Scan for the cell matching the given text and deliver its [X, Y] coordinate at center. 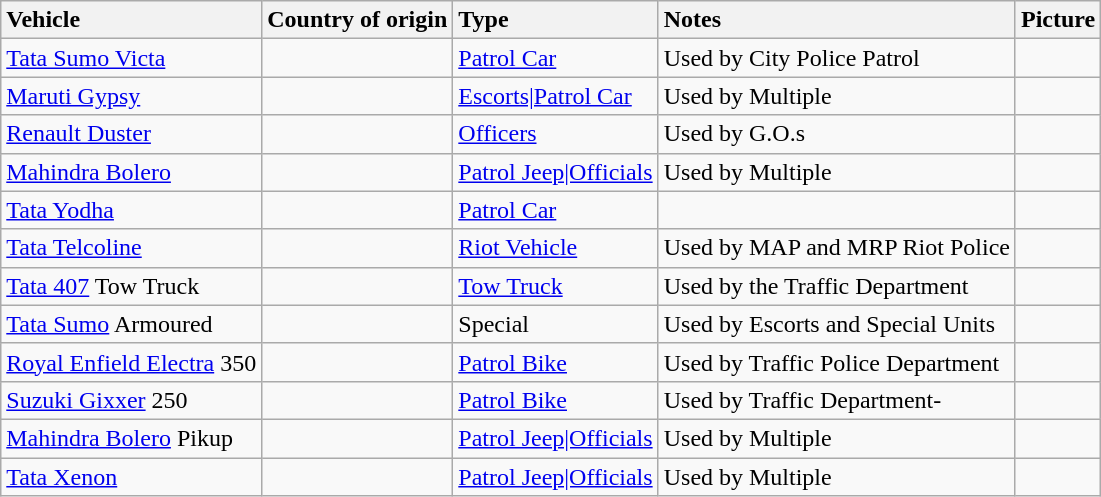
Vehicle [132, 20]
Tow Truck [556, 286]
Type [556, 20]
Royal Enfield Electra 350 [132, 362]
Officers [556, 134]
Tata Sumo Armoured [132, 324]
Used by the Traffic Department [836, 286]
Maruti Gypsy [132, 96]
Used by G.O.s [836, 134]
Picture [1058, 20]
Tata Yodha [132, 210]
Renault Duster [132, 134]
Tata Telcoline [132, 248]
Used by MAP and MRP Riot Police [836, 248]
Used by City Police Patrol [836, 58]
Mahindra Bolero [132, 172]
Tata Sumo Victa [132, 58]
Used by Traffic Police Department [836, 362]
Country of origin [358, 20]
Suzuki Gixxer 250 [132, 400]
Mahindra Bolero Pikup [132, 438]
Special [556, 324]
Escorts|Patrol Car [556, 96]
Used by Traffic Department- [836, 400]
Tata Xenon [132, 477]
Tata 407 Tow Truck [132, 286]
Notes [836, 20]
Riot Vehicle [556, 248]
Used by Escorts and Special Units [836, 324]
